From the cell containing the given text, extract its center point as [x, y] coordinate. 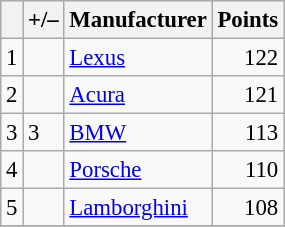
BMW [138, 133]
113 [248, 133]
2 [12, 95]
Acura [138, 95]
Lamborghini [138, 208]
1 [12, 58]
Porsche [138, 170]
+/– [44, 20]
Points [248, 20]
121 [248, 95]
Lexus [138, 58]
5 [12, 208]
108 [248, 208]
4 [12, 170]
122 [248, 58]
110 [248, 170]
Manufacturer [138, 20]
